Capture the cell that displays the provided text and extract its [x, y] central coordinate. 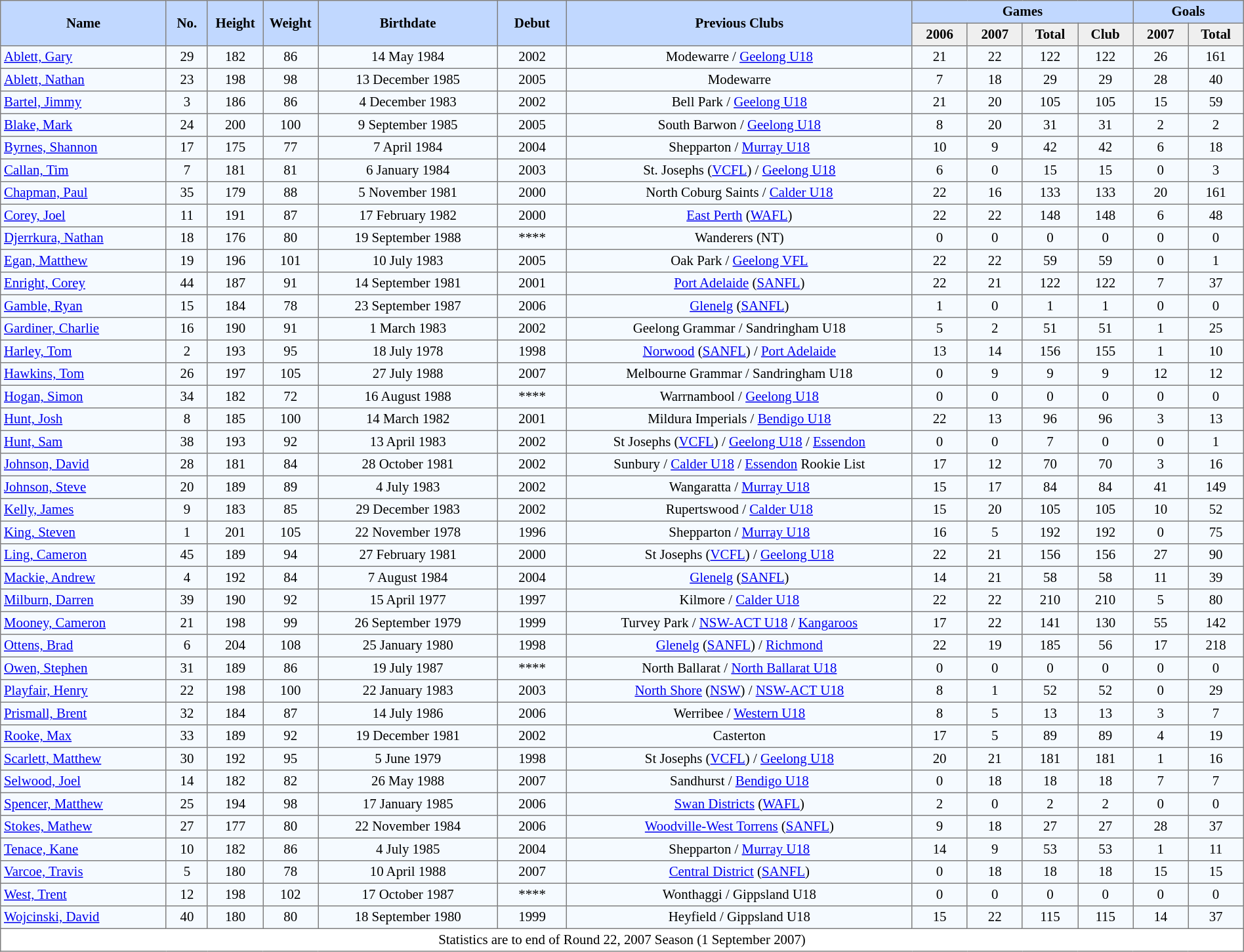
218 [1216, 646]
81 [291, 170]
13 December 1985 [408, 79]
Central District (SANFL) [739, 872]
85 [291, 510]
Selwood, Joel [84, 781]
Hogan, Simon [84, 396]
No. [186, 24]
Egan, Matthew [84, 260]
141 [1050, 623]
Ablett, Gary [84, 57]
13 April 1983 [408, 442]
5 November 1981 [408, 193]
204 [235, 646]
King, Steven [84, 532]
23 September 1987 [408, 306]
North Ballarat / North Ballarat U18 [739, 668]
Wanderers (NT) [739, 238]
St Josephs (VCFL) / Geelong U18 / Essendon [739, 442]
27 July 1988 [408, 374]
St. Josephs (VCFL) / Geelong U18 [739, 170]
142 [1216, 623]
Werribee / Western U18 [739, 713]
Hunt, Sam [84, 442]
Sunbury / Calder U18 / Essendon Rookie List [739, 465]
Byrnes, Shannon [84, 148]
26 May 1988 [408, 781]
Bartel, Jimmy [84, 102]
Milburn, Darren [84, 600]
Corey, Joel [84, 215]
177 [235, 827]
Turvey Park / NSW-ACT U18 / Kangaroos [739, 623]
19 December 1981 [408, 736]
19 July 1987 [408, 668]
75 [1216, 532]
Owen, Stephen [84, 668]
201 [235, 532]
Chapman, Paul [84, 193]
Ling, Cameron [84, 555]
1 March 1983 [408, 329]
Spencer, Matthew [84, 804]
Stokes, Mathew [84, 827]
Wojcinski, David [84, 917]
19 September 1988 [408, 238]
175 [235, 148]
Hunt, Josh [84, 419]
Bell Park / Geelong U18 [739, 102]
Sandhurst / Bendigo U18 [739, 781]
Kilmore / Calder U18 [739, 600]
155 [1106, 351]
Hawkins, Tom [84, 374]
Mackie, Andrew [84, 577]
Casterton [739, 736]
4 July 1983 [408, 487]
Debut [531, 24]
94 [291, 555]
North Coburg Saints / Calder U18 [739, 193]
Gardiner, Charlie [84, 329]
Goals [1189, 12]
Callan, Tim [84, 170]
26 September 1979 [408, 623]
29 December 1983 [408, 510]
179 [235, 193]
Wonthaggi / Gippsland U18 [739, 894]
Name [84, 24]
7 August 1984 [408, 577]
30 [186, 758]
56 [1106, 646]
Previous Clubs [739, 24]
14 May 1984 [408, 57]
183 [235, 510]
Rupertswood / Calder U18 [739, 510]
7 April 1984 [408, 148]
Statistics are to end of Round 22, 2007 Season (1 September 2007) [622, 940]
24 [186, 125]
22 November 1978 [408, 532]
22 January 1983 [408, 691]
Gamble, Ryan [84, 306]
34 [186, 396]
Wangaratta / Murray U18 [739, 487]
18 July 1978 [408, 351]
Djerrkura, Nathan [84, 238]
44 [186, 283]
35 [186, 193]
200 [235, 125]
194 [235, 804]
27 February 1981 [408, 555]
17 October 1987 [408, 894]
14 September 1981 [408, 283]
Mooney, Cameron [84, 623]
Tenace, Kane [84, 849]
Scarlett, Matthew [84, 758]
28 October 1981 [408, 465]
48 [1216, 215]
Harley, Tom [84, 351]
Blake, Mark [84, 125]
Birthdate [408, 24]
Port Adelaide (SANFL) [739, 283]
18 September 1980 [408, 917]
16 August 1988 [408, 396]
1996 [531, 532]
45 [186, 555]
88 [291, 193]
41 [1161, 487]
38 [186, 442]
149 [1216, 487]
10 April 1988 [408, 872]
Rooke, Max [84, 736]
Playfair, Henry [84, 691]
187 [235, 283]
Warrnambool / Geelong U18 [739, 396]
4 July 1985 [408, 849]
33 [186, 736]
West, Trent [84, 894]
130 [1106, 623]
North Shore (NSW) / NSW-ACT U18 [739, 691]
55 [1161, 623]
Mildura Imperials / Bendigo U18 [739, 419]
Oak Park / Geelong VFL [739, 260]
191 [235, 215]
99 [291, 623]
Club [1106, 34]
Ablett, Nathan [84, 79]
Melbourne Grammar / Sandringham U18 [739, 374]
Glenelg (SANFL) / Richmond [739, 646]
4 December 1983 [408, 102]
17 January 1985 [408, 804]
9 September 1985 [408, 125]
Enright, Corey [84, 283]
25 January 1980 [408, 646]
Modewarre [739, 79]
72 [291, 396]
32 [186, 713]
Johnson, Steve [84, 487]
176 [235, 238]
23 [186, 79]
South Barwon / Geelong U18 [739, 125]
17 February 1982 [408, 215]
77 [291, 148]
Games [1022, 12]
14 March 1982 [408, 419]
22 November 1984 [408, 827]
Weight [291, 24]
101 [291, 260]
Modewarre / Geelong U18 [739, 57]
Geelong Grammar / Sandringham U18 [739, 329]
Varcoe, Travis [84, 872]
Ottens, Brad [84, 646]
5 June 1979 [408, 758]
Heyfield / Gippsland U18 [739, 917]
Norwood (SANFL) / Port Adelaide [739, 351]
197 [235, 374]
Height [235, 24]
90 [1216, 555]
82 [291, 781]
186 [235, 102]
Woodville-West Torrens (SANFL) [739, 827]
14 July 1986 [408, 713]
196 [235, 260]
Prismall, Brent [84, 713]
15 April 1977 [408, 600]
Johnson, David [84, 465]
10 July 1983 [408, 260]
Swan Districts (WAFL) [739, 804]
Kelly, James [84, 510]
108 [291, 646]
East Perth (WAFL) [739, 215]
6 January 1984 [408, 170]
102 [291, 894]
1997 [531, 600]
